Pinpoint the cell where the given text exists, returning its (x, y) midpoint coordinate. 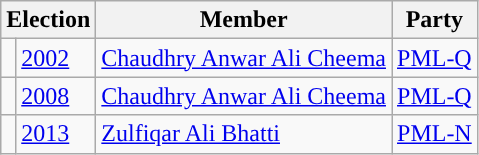
Party (435, 20)
Election (48, 20)
2013 (56, 134)
PML-N (435, 134)
Member (244, 20)
Zulfiqar Ali Bhatti (244, 134)
2002 (56, 58)
2008 (56, 96)
